Extract the [X, Y] coordinate from the center of the cell holding the provided text.  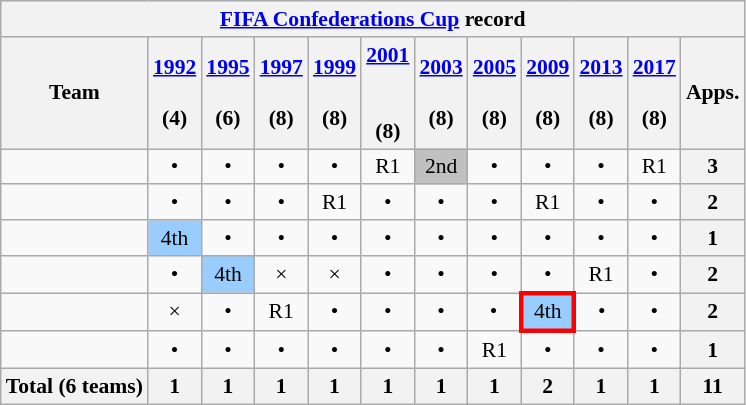
3 [713, 167]
2017(8) [654, 93]
FIFA Confederations Cup record [373, 19]
Apps. [713, 93]
2001(8) [388, 93]
2005(8) [494, 93]
2nd [440, 167]
1995(6) [228, 93]
1999(8) [334, 93]
Total (6 teams) [74, 387]
Team [74, 93]
1997(8) [282, 93]
2009(8) [548, 93]
2003(8) [440, 93]
2013(8) [600, 93]
1992(4) [174, 93]
11 [713, 387]
